Capture the cell that displays the provided text and extract its [x, y] central coordinate. 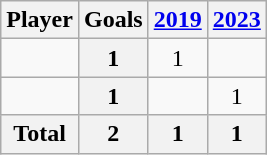
Total [40, 134]
Player [40, 20]
Goals [113, 20]
2019 [178, 20]
2023 [236, 20]
2 [113, 134]
